Pinpoint the cell where the given text exists, returning its (X, Y) midpoint coordinate. 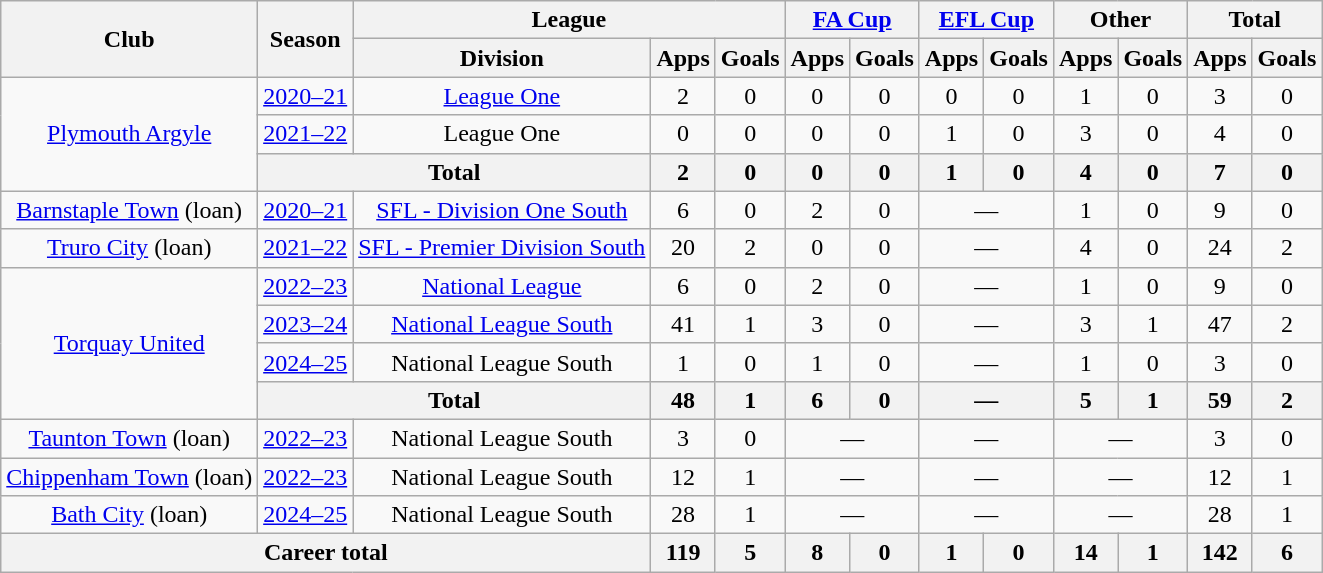
7 (1220, 172)
59 (1220, 400)
41 (683, 324)
Bath City (loan) (130, 515)
Torquay United (130, 343)
FA Cup (852, 20)
14 (1085, 553)
Club (130, 39)
League (569, 20)
Season (306, 39)
National League (502, 286)
48 (683, 400)
24 (1220, 248)
8 (817, 553)
Division (502, 58)
47 (1220, 324)
142 (1220, 553)
SFL - Premier Division South (502, 248)
Taunton Town (loan) (130, 438)
EFL Cup (986, 20)
SFL - Division One South (502, 210)
119 (683, 553)
2023–24 (306, 324)
Other (1120, 20)
Plymouth Argyle (130, 134)
Chippenham Town (loan) (130, 477)
Barnstaple Town (loan) (130, 210)
Career total (326, 553)
Truro City (loan) (130, 248)
20 (683, 248)
